Return [x, y] of the center of cell containing provided text 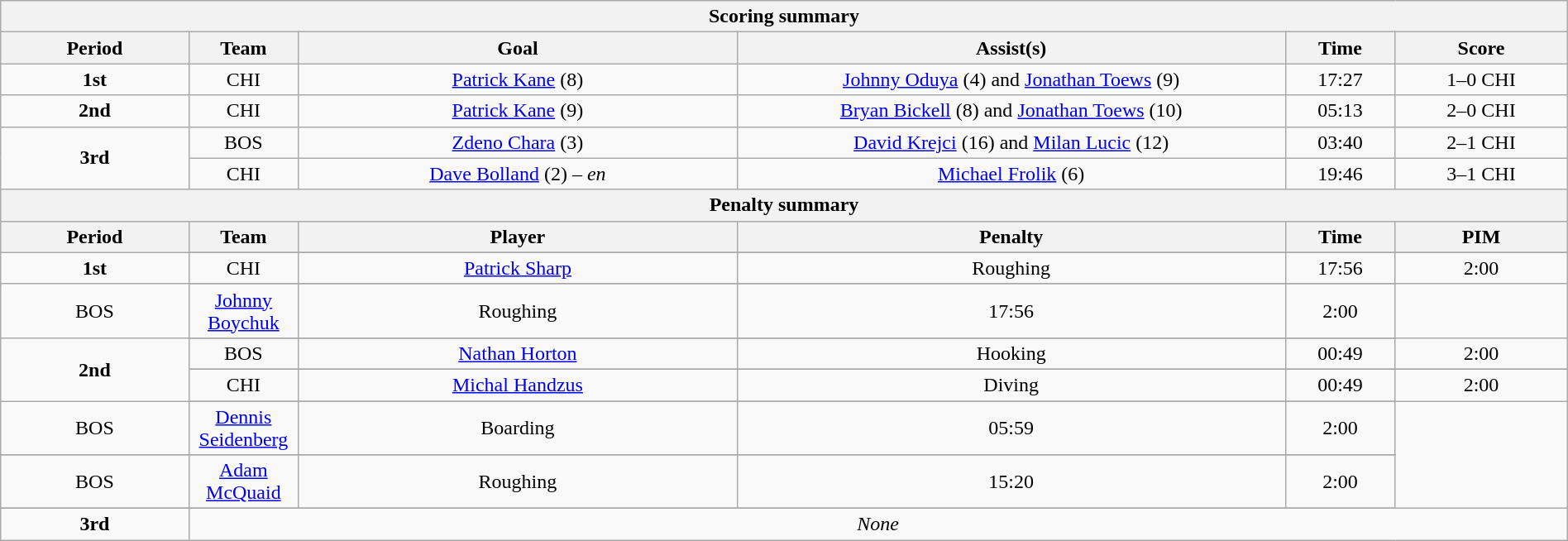
Dave Bolland (2) – en [518, 174]
Dennis Seidenberg [243, 427]
PIM [1481, 237]
None [878, 524]
Scoring summary [784, 17]
Johnny Boychuk [243, 311]
Adam McQuaid [243, 481]
Penalty [1011, 237]
05:13 [1340, 111]
Penalty summary [784, 205]
1–0 CHI [1481, 79]
2–1 CHI [1481, 142]
Score [1481, 48]
Patrick Kane (8) [518, 79]
Hooking [1011, 353]
David Krejci (16) and Milan Lucic (12) [1011, 142]
Assist(s) [1011, 48]
2–0 CHI [1481, 111]
17:27 [1340, 79]
Boarding [518, 427]
3–1 CHI [1481, 174]
19:46 [1340, 174]
Bryan Bickell (8) and Jonathan Toews (10) [1011, 111]
05:59 [1011, 427]
Johnny Oduya (4) and Jonathan Toews (9) [1011, 79]
Patrick Kane (9) [518, 111]
Diving [1011, 385]
03:40 [1340, 142]
Goal [518, 48]
Michal Handzus [518, 385]
Nathan Horton [518, 353]
Michael Frolik (6) [1011, 174]
Patrick Sharp [518, 268]
Player [518, 237]
15:20 [1011, 481]
Zdeno Chara (3) [518, 142]
